Extract the (X, Y) coordinate from the center of the cell holding the provided text.  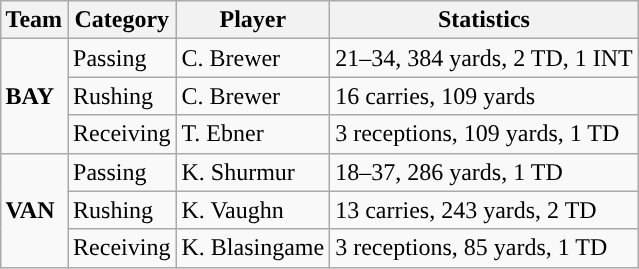
13 carries, 243 yards, 2 TD (484, 210)
Statistics (484, 20)
K. Shurmur (253, 172)
K. Vaughn (253, 210)
K. Blasingame (253, 248)
3 receptions, 109 yards, 1 TD (484, 134)
Player (253, 20)
Category (122, 20)
BAY (34, 96)
21–34, 384 yards, 2 TD, 1 INT (484, 58)
Team (34, 20)
T. Ebner (253, 134)
VAN (34, 210)
16 carries, 109 yards (484, 96)
3 receptions, 85 yards, 1 TD (484, 248)
18–37, 286 yards, 1 TD (484, 172)
